Return (x, y) of the center of cell containing provided text 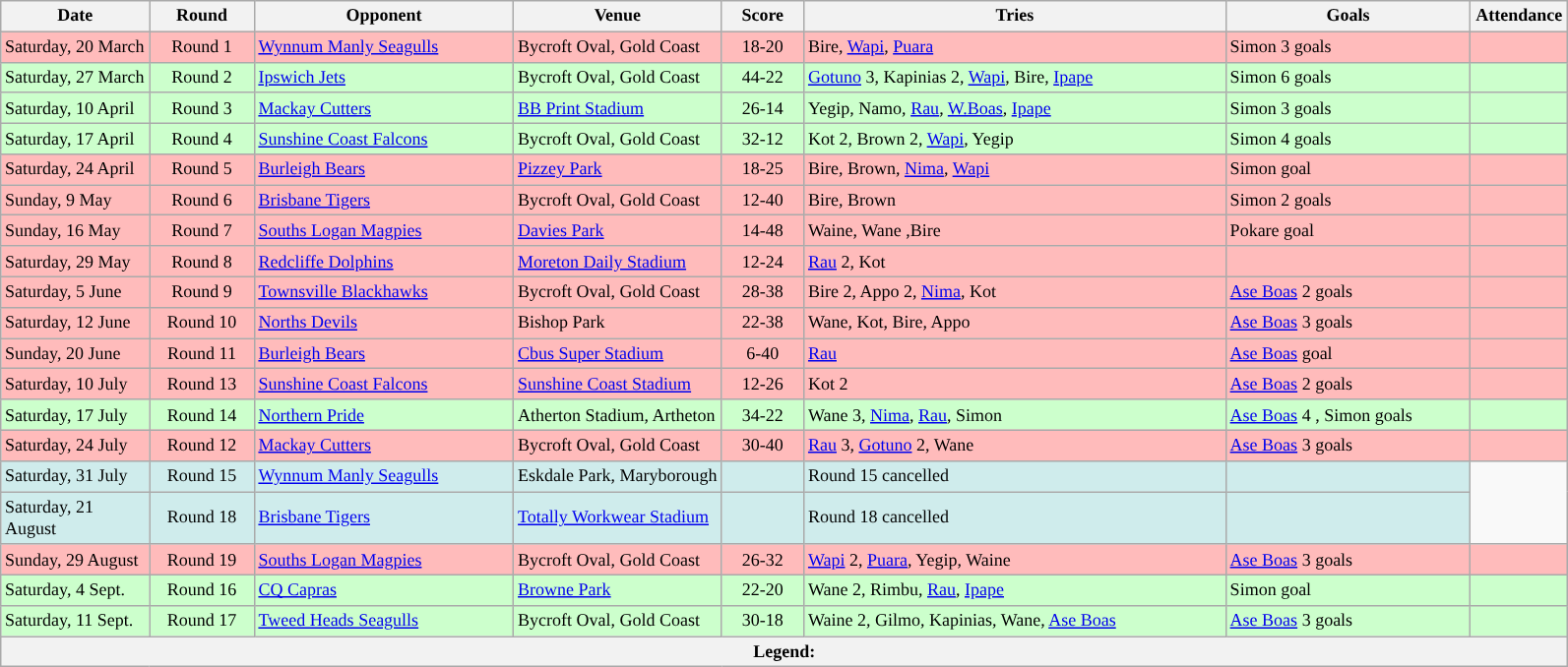
Round 15 cancelled (1016, 476)
Wane 3, Nima, Rau, Simon (1016, 415)
12-24 (763, 262)
Saturday, 29 May (75, 262)
Ase Boas 4 , Simon goals (1348, 415)
Sunday, 29 August (75, 559)
Round 18 (202, 518)
Simon 2 goals (1348, 201)
Townsville Blackhawks (384, 291)
Northern Pride (384, 415)
Round 2 (202, 77)
Opponent (384, 16)
Legend: (784, 651)
Saturday, 4 Sept. (75, 590)
Davies Park (618, 230)
Round (202, 16)
Round 14 (202, 415)
Bishop Park (618, 323)
22-20 (763, 590)
Saturday, 27 March (75, 77)
Rau 3, Gotuno 2, Wane (1016, 445)
Score (763, 16)
Kot 2, Brown 2, Wapi, Yegip (1016, 138)
Saturday, 21 August (75, 518)
Round 16 (202, 590)
Round 15 (202, 476)
Totally Workwear Stadium (618, 518)
Atherton Stadium, Artheton (618, 415)
Saturday, 5 June (75, 291)
Round 6 (202, 201)
Tweed Heads Seagulls (384, 622)
Pokare goal (1348, 230)
18-20 (763, 47)
Sunday, 16 May (75, 230)
Saturday, 10 July (75, 384)
6-40 (763, 354)
Pizzey Park (618, 169)
Yegip, Namo, Rau, W.Boas, Ipape (1016, 108)
Saturday, 11 Sept. (75, 622)
Simon 4 goals (1348, 138)
Round 3 (202, 108)
CQ Capras (384, 590)
Ipswich Jets (384, 77)
BB Print Stadium (618, 108)
Saturday, 20 March (75, 47)
Rau (1016, 354)
Kot 2 (1016, 384)
Saturday, 17 April (75, 138)
Norths Devils (384, 323)
Moreton Daily Stadium (618, 262)
26-14 (763, 108)
Saturday, 10 April (75, 108)
Simon 6 goals (1348, 77)
Waine, Wane ,Bire (1016, 230)
Waine 2, Gilmo, Kapinias, Wane, Ase Boas (1016, 622)
12-40 (763, 201)
Rau 2, Kot (1016, 262)
Sunday, 20 June (75, 354)
26-32 (763, 559)
Wane, Kot, Bire, Appo (1016, 323)
Bire 2, Appo 2, Nima, Kot (1016, 291)
Sunday, 9 May (75, 201)
18-25 (763, 169)
Gotuno 3, Kapinias 2, Wapi, Bire, Ipape (1016, 77)
Round 10 (202, 323)
Goals (1348, 16)
Wane 2, Rimbu, Rau, Ipape (1016, 590)
Round 11 (202, 354)
Attendance (1520, 16)
Bire, Brown (1016, 201)
28-38 (763, 291)
22-38 (763, 323)
Tries (1016, 16)
12-26 (763, 384)
30-40 (763, 445)
Round 19 (202, 559)
Round 17 (202, 622)
Saturday, 17 July (75, 415)
Round 8 (202, 262)
Cbus Super Stadium (618, 354)
Browne Park (618, 590)
Saturday, 24 July (75, 445)
14-48 (763, 230)
Eskdale Park, Maryborough (618, 476)
Round 5 (202, 169)
Round 7 (202, 230)
Round 18 cancelled (1016, 518)
Round 1 (202, 47)
Round 13 (202, 384)
30-18 (763, 622)
Wapi 2, Puara, Yegip, Waine (1016, 559)
34-22 (763, 415)
Saturday, 24 April (75, 169)
Saturday, 12 June (75, 323)
32-12 (763, 138)
Bire, Wapi, Puara (1016, 47)
Round 4 (202, 138)
Sunshine Coast Stadium (618, 384)
Date (75, 16)
Venue (618, 16)
Round 12 (202, 445)
Round 9 (202, 291)
Redcliffe Dolphins (384, 262)
Saturday, 31 July (75, 476)
Ase Boas goal (1348, 354)
44-22 (763, 77)
Bire, Brown, Nima, Wapi (1016, 169)
